Extract the [X, Y] coordinate from the center of the cell holding the provided text.  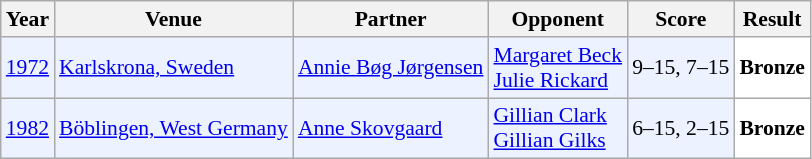
Opponent [558, 19]
9–15, 7–15 [680, 68]
6–15, 2–15 [680, 128]
Böblingen, West Germany [174, 128]
Karlskrona, Sweden [174, 68]
Annie Bøg Jørgensen [391, 68]
Year [28, 19]
Anne Skovgaard [391, 128]
Score [680, 19]
Margaret Beck Julie Rickard [558, 68]
Venue [174, 19]
Gillian Clark Gillian Gilks [558, 128]
Partner [391, 19]
Result [772, 19]
1972 [28, 68]
1982 [28, 128]
